For the text-containing cell, return its midpoint in (x, y) coordinate format. 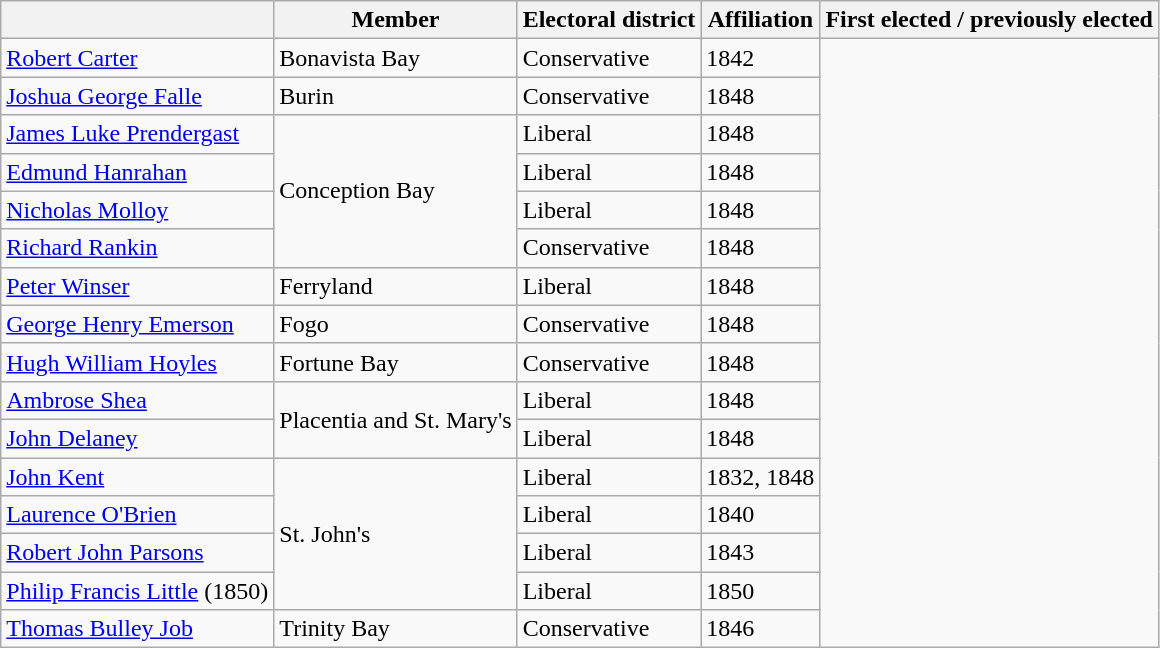
Laurence O'Brien (138, 515)
1842 (760, 58)
Ambrose Shea (138, 400)
Edmund Hanrahan (138, 172)
Burin (396, 96)
George Henry Emerson (138, 324)
Ferryland (396, 286)
Placentia and St. Mary's (396, 419)
Robert John Parsons (138, 553)
Bonavista Bay (396, 58)
Thomas Bulley Job (138, 629)
1832, 1848 (760, 477)
Affiliation (760, 20)
Member (396, 20)
1850 (760, 591)
Hugh William Hoyles (138, 362)
Trinity Bay (396, 629)
Fogo (396, 324)
First elected / previously elected (990, 20)
Robert Carter (138, 58)
Peter Winser (138, 286)
1840 (760, 515)
St. John's (396, 534)
Electoral district (609, 20)
James Luke Prendergast (138, 134)
Nicholas Molloy (138, 210)
Conception Bay (396, 191)
Richard Rankin (138, 248)
John Delaney (138, 438)
Joshua George Falle (138, 96)
1843 (760, 553)
Philip Francis Little (1850) (138, 591)
Fortune Bay (396, 362)
1846 (760, 629)
John Kent (138, 477)
